From the cell containing the given text, extract its center point as [x, y] coordinate. 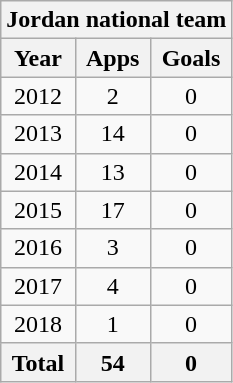
Total [38, 362]
2016 [38, 248]
2014 [38, 172]
2015 [38, 210]
2013 [38, 134]
Year [38, 58]
2012 [38, 96]
Apps [112, 58]
13 [112, 172]
2018 [38, 324]
2 [112, 96]
2017 [38, 286]
1 [112, 324]
54 [112, 362]
17 [112, 210]
Goals [191, 58]
4 [112, 286]
3 [112, 248]
14 [112, 134]
Jordan national team [116, 20]
